Return (x, y) of the center of cell containing provided text 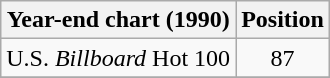
Year-end chart (1990) (118, 20)
87 (283, 58)
Position (283, 20)
U.S. Billboard Hot 100 (118, 58)
